Search for the cell housing the specified text and yield its [X, Y] center coordinate. 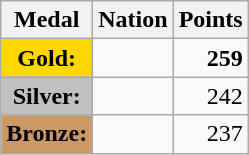
Silver: [47, 96]
237 [210, 134]
Gold: [47, 58]
Nation [133, 20]
Bronze: [47, 134]
259 [210, 58]
Medal [47, 20]
242 [210, 96]
Points [210, 20]
